Identify which cell holds the provided text, then report its [x, y] central coordinate. 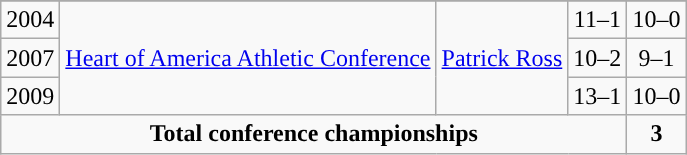
Heart of America Athletic Conference [248, 58]
2007 [30, 58]
10–2 [598, 58]
Total conference championships [314, 134]
13–1 [598, 96]
3 [656, 134]
Patrick Ross [502, 58]
2004 [30, 20]
2009 [30, 96]
9–1 [656, 58]
11–1 [598, 20]
